Detect which cell encompasses the target text, then output its (x, y) center coordinate. 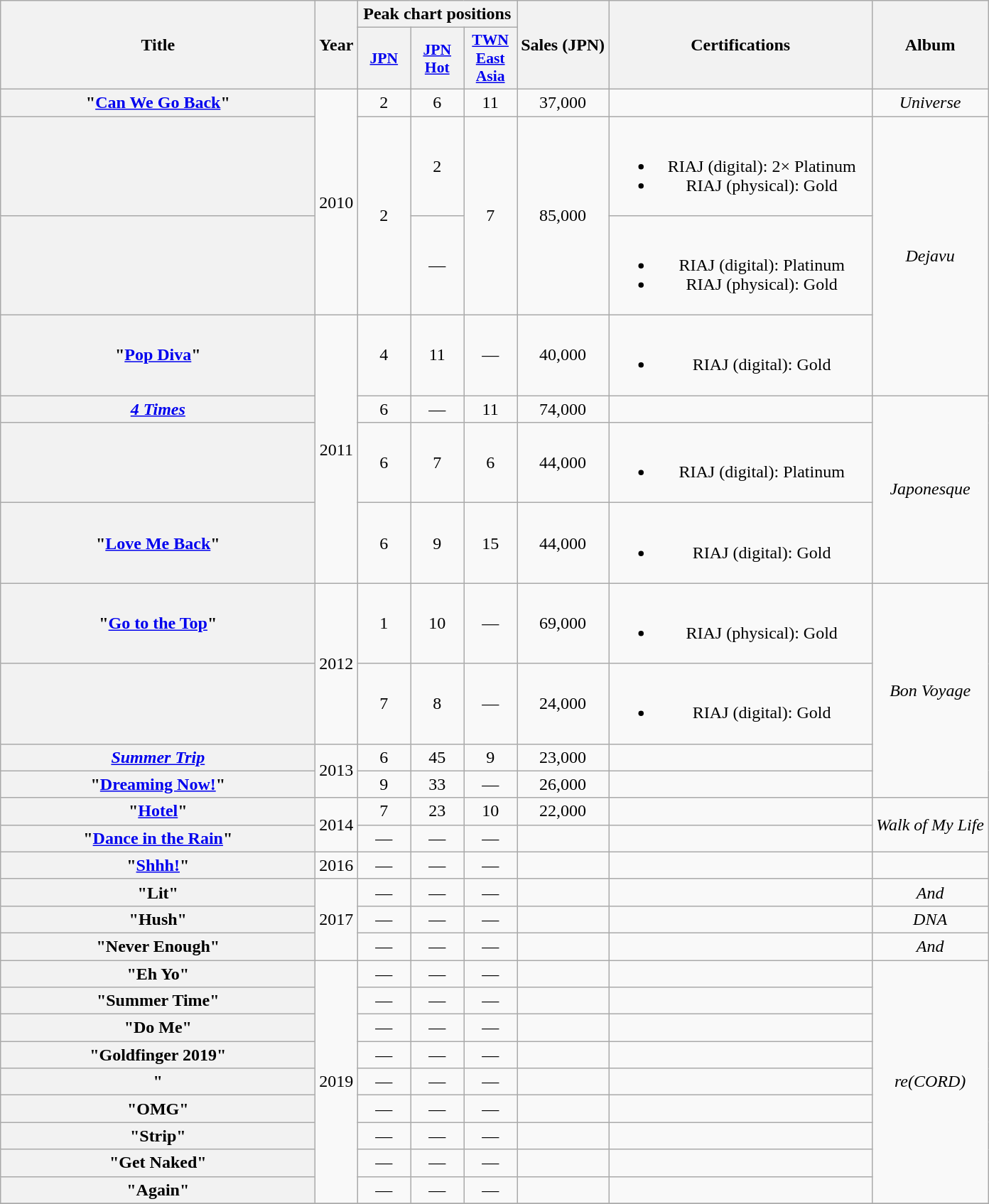
2012 (337, 663)
23,000 (563, 757)
Peak chart positions (438, 14)
"Hotel" (158, 811)
45 (438, 757)
"Goldfinger 2019" (158, 1055)
"OMG" (158, 1109)
"Dance in the Rain" (158, 838)
re(CORD) (931, 1083)
2011 (337, 449)
Walk of My Life (931, 825)
Summer Trip (158, 757)
JPN Hot (438, 58)
24,000 (563, 703)
37,000 (563, 102)
"Do Me" (158, 1028)
RIAJ (digital): PlatinumRIAJ (physical): Gold (740, 266)
Dejavu (931, 256)
"Hush" (158, 919)
"Lit" (158, 892)
2019 (337, 1083)
2016 (337, 865)
"Eh Yo" (158, 974)
23 (438, 811)
"Strip" (158, 1136)
"Go to the Top" (158, 624)
Universe (931, 102)
Album (931, 45)
85,000 (563, 216)
2014 (337, 825)
Title (158, 45)
2010 (337, 202)
33 (438, 784)
1 (384, 624)
4 (384, 355)
74,000 (563, 409)
8 (438, 703)
40,000 (563, 355)
" (158, 1082)
Year (337, 45)
JPN (384, 58)
"Dreaming Now!" (158, 784)
"Shhh!" (158, 865)
"Never Enough" (158, 946)
2017 (337, 919)
"Pop Diva" (158, 355)
"Love Me Back" (158, 543)
Sales (JPN) (563, 45)
69,000 (563, 624)
15 (490, 543)
Bon Voyage (931, 690)
TWN East Asia (490, 58)
4 Times (158, 409)
Certifications (740, 45)
"Summer Time" (158, 1001)
RIAJ (digital): Platinum (740, 463)
"Again" (158, 1190)
Japonesque (931, 489)
RIAJ (physical): Gold (740, 624)
RIAJ (digital): 2× PlatinumRIAJ (physical): Gold (740, 166)
"Get Naked" (158, 1163)
26,000 (563, 784)
DNA (931, 919)
2013 (337, 771)
"Can We Go Back" (158, 102)
22,000 (563, 811)
